Identify which cell holds the provided text, then report its [X, Y] central coordinate. 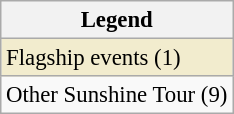
Other Sunshine Tour (9) [117, 95]
Flagship events (1) [117, 58]
Legend [117, 20]
